Return (X, Y) of the center of cell containing provided text 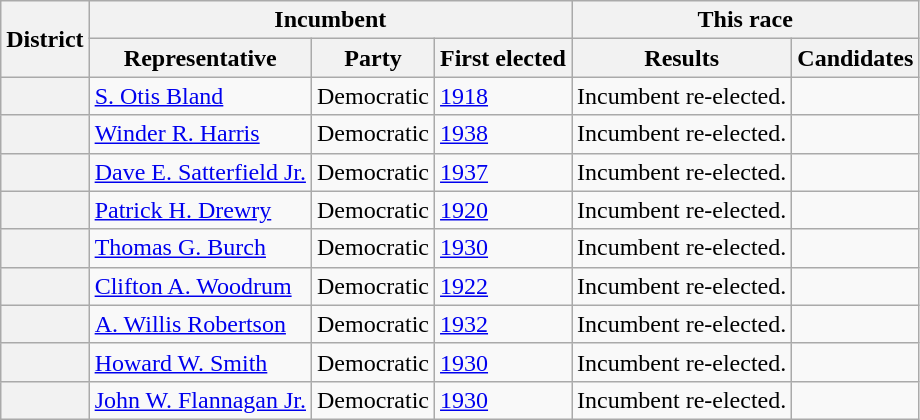
1918 (504, 96)
This race (746, 20)
1932 (504, 324)
Representative (200, 58)
1937 (504, 172)
Clifton A. Woodrum (200, 286)
A. Willis Robertson (200, 324)
Winder R. Harris (200, 134)
Patrick H. Drewry (200, 210)
John W. Flannagan Jr. (200, 400)
S. Otis Bland (200, 96)
1938 (504, 134)
Incumbent (330, 20)
Howard W. Smith (200, 362)
Party (374, 58)
First elected (504, 58)
Candidates (856, 58)
1922 (504, 286)
Dave E. Satterfield Jr. (200, 172)
1920 (504, 210)
District (45, 39)
Results (682, 58)
Thomas G. Burch (200, 248)
